Detect which cell encompasses the target text, then output its [x, y] center coordinate. 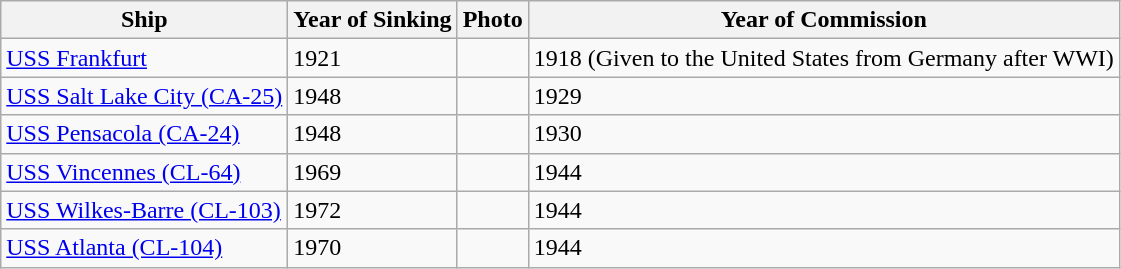
1970 [372, 248]
1929 [824, 96]
USS Atlanta (CL-104) [144, 248]
USS Vincennes (CL-64) [144, 172]
Photo [492, 20]
USS Wilkes-Barre (CL-103) [144, 210]
1930 [824, 134]
1972 [372, 210]
Year of Sinking [372, 20]
1918 (Given to the United States from Germany after WWI) [824, 58]
USS Salt Lake City (CA-25) [144, 96]
USS Frankfurt [144, 58]
1921 [372, 58]
Year of Commission [824, 20]
1969 [372, 172]
Ship [144, 20]
USS Pensacola (CA-24) [144, 134]
